Provide the [X, Y] coordinate of the cell's center where the given text is located.  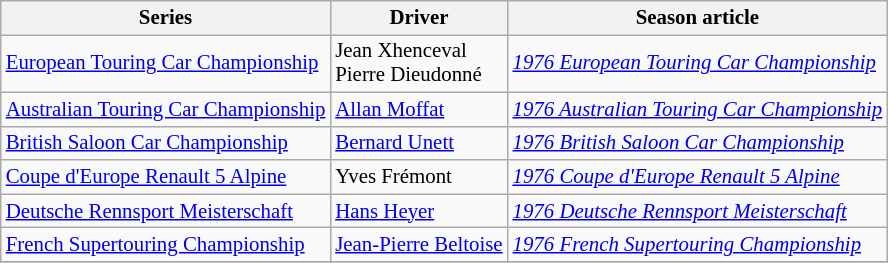
1976 British Saloon Car Championship [698, 143]
European Touring Car Championship [166, 63]
1976 Deutsche Rennsport Meisterschaft [698, 211]
Allan Moffat [418, 109]
Deutsche Rennsport Meisterschaft [166, 211]
Series [166, 18]
Hans Heyer [418, 211]
Australian Touring Car Championship [166, 109]
1976 European Touring Car Championship [698, 63]
1976 Australian Touring Car Championship [698, 109]
Jean-Pierre Beltoise [418, 245]
Season article [698, 18]
Driver [418, 18]
Coupe d'Europe Renault 5 Alpine [166, 177]
Yves Frémont [418, 177]
1976 French Supertouring Championship [698, 245]
1976 Coupe d'Europe Renault 5 Alpine [698, 177]
Jean Xhenceval Pierre Dieudonné [418, 63]
French Supertouring Championship [166, 245]
Bernard Unett [418, 143]
British Saloon Car Championship [166, 143]
